Detect which cell encompasses the target text, then output its (x, y) center coordinate. 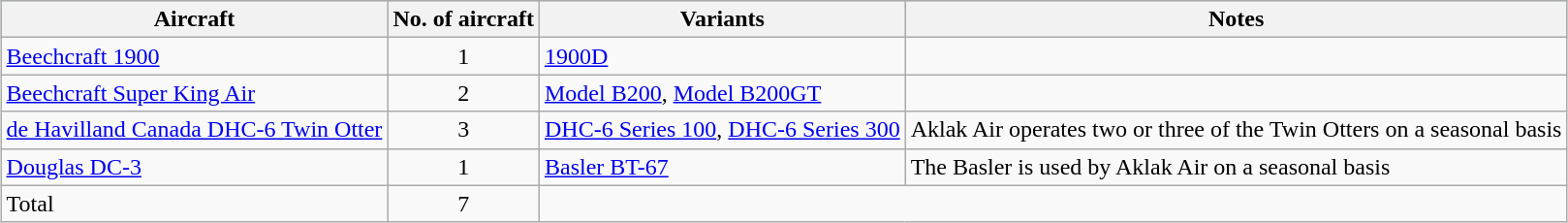
1900D (722, 56)
Variants (722, 19)
Beechcraft 1900 (194, 56)
Basler BT-67 (722, 167)
The Basler is used by Aklak Air on a seasonal basis (1237, 167)
Model B200, Model B200GT (722, 93)
Aircraft (194, 19)
Aklak Air operates two or three of the Twin Otters on a seasonal basis (1237, 130)
Douglas DC-3 (194, 167)
2 (463, 93)
Total (194, 204)
7 (463, 204)
3 (463, 130)
No. of aircraft (463, 19)
DHC-6 Series 100, DHC-6 Series 300 (722, 130)
Notes (1237, 19)
de Havilland Canada DHC-6 Twin Otter (194, 130)
Beechcraft Super King Air (194, 93)
